Return [x, y] of the center of cell containing provided text 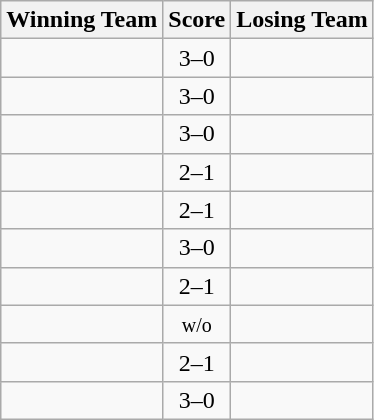
Score [197, 20]
Winning Team [82, 20]
w/o [197, 324]
Losing Team [302, 20]
